Identify which cell holds the provided text, then report its (x, y) central coordinate. 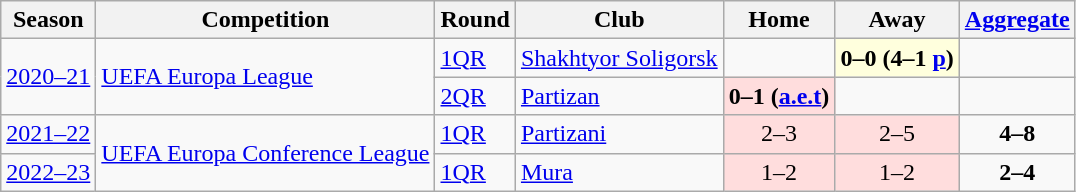
2021–22 (48, 134)
2–4 (1017, 172)
Club (619, 20)
Home (779, 20)
UEFA Europa Conference League (266, 153)
Season (48, 20)
Partizan (619, 96)
2–3 (779, 134)
Away (897, 20)
Competition (266, 20)
Mura (619, 172)
Aggregate (1017, 20)
Round (475, 20)
0–1 (a.e.t) (779, 96)
0–0 (4–1 p) (897, 58)
2–5 (897, 134)
2022–23 (48, 172)
2020–21 (48, 77)
4–8 (1017, 134)
Shakhtyor Soligorsk (619, 58)
UEFA Europa League (266, 77)
2QR (475, 96)
Partizani (619, 134)
